Locate the cell with the specified text and output its [X, Y] center coordinate. 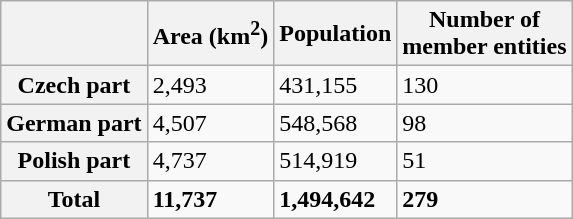
Czech part [74, 85]
279 [484, 199]
1,494,642 [336, 199]
Area (km2) [210, 34]
2,493 [210, 85]
431,155 [336, 85]
130 [484, 85]
Number ofmember entities [484, 34]
51 [484, 161]
98 [484, 123]
Total [74, 199]
4,737 [210, 161]
Polish part [74, 161]
514,919 [336, 161]
4,507 [210, 123]
German part [74, 123]
11,737 [210, 199]
Population [336, 34]
548,568 [336, 123]
